Locate the cell with the specified text and output its (X, Y) center coordinate. 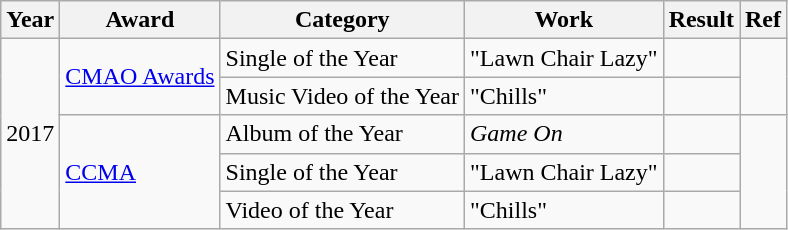
Year (30, 20)
2017 (30, 134)
Music Video of the Year (342, 96)
Ref (764, 20)
Result (701, 20)
Album of the Year (342, 134)
CCMA (140, 172)
Game On (564, 134)
Category (342, 20)
Award (140, 20)
CMAO Awards (140, 77)
Work (564, 20)
Video of the Year (342, 210)
